Locate the cell with the specified text and output its [X, Y] center coordinate. 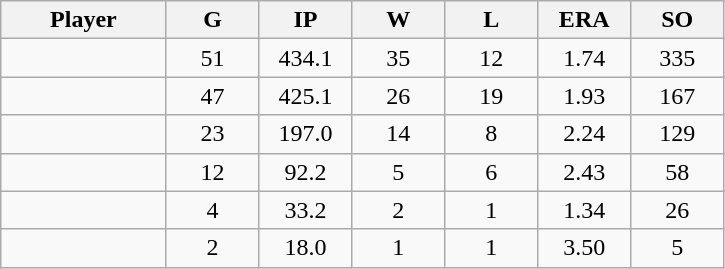
335 [678, 58]
ERA [584, 20]
8 [492, 134]
1.34 [584, 210]
33.2 [306, 210]
1.93 [584, 96]
2.43 [584, 172]
35 [398, 58]
167 [678, 96]
IP [306, 20]
4 [212, 210]
Player [84, 20]
197.0 [306, 134]
L [492, 20]
19 [492, 96]
18.0 [306, 248]
2.24 [584, 134]
W [398, 20]
23 [212, 134]
92.2 [306, 172]
3.50 [584, 248]
14 [398, 134]
51 [212, 58]
SO [678, 20]
1.74 [584, 58]
58 [678, 172]
6 [492, 172]
47 [212, 96]
G [212, 20]
434.1 [306, 58]
425.1 [306, 96]
129 [678, 134]
